Capture the cell that displays the provided text and extract its [x, y] central coordinate. 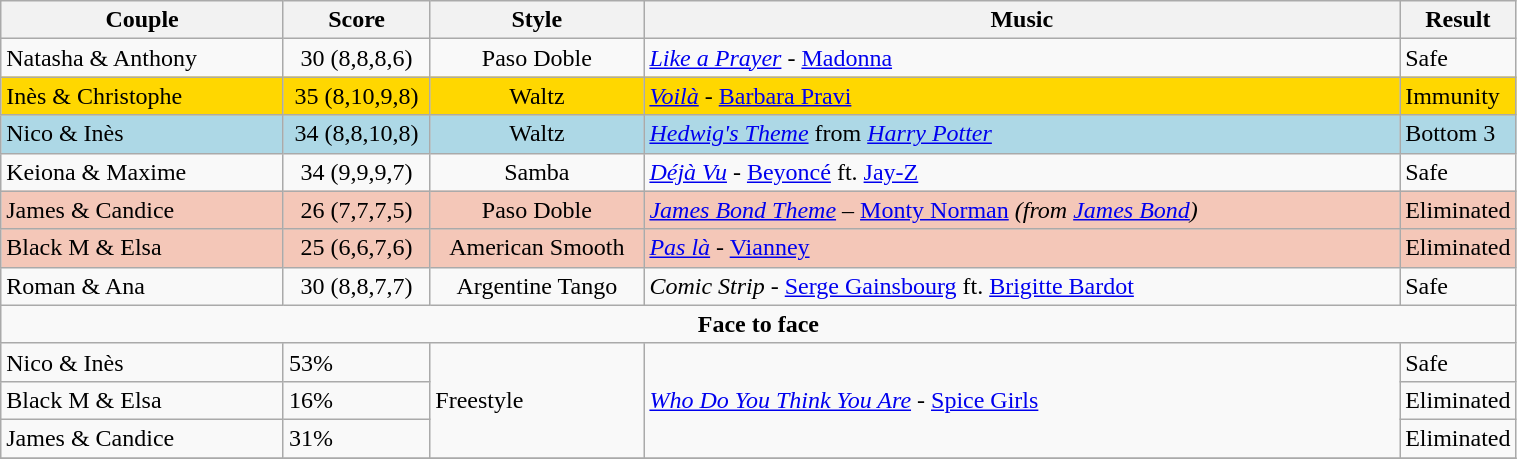
25 (6,6,7,6) [356, 248]
34 (8,8,10,8) [356, 134]
30 (8,8,8,6) [356, 58]
Freestyle [537, 400]
Music [1022, 20]
Bottom 3 [1458, 134]
Face to face [758, 324]
Style [537, 20]
34 (9,9,9,7) [356, 172]
53% [356, 362]
Immunity [1458, 96]
American Smooth [537, 248]
31% [356, 438]
Like a Prayer - Madonna [1022, 58]
16% [356, 400]
Voilà - Barbara Pravi [1022, 96]
Comic Strip - Serge Gainsbourg ft. Brigitte Bardot [1022, 286]
Inès & Christophe [142, 96]
35 (8,10,9,8) [356, 96]
James Bond Theme – Monty Norman (from James Bond) [1022, 210]
Hedwig's Theme from Harry Potter [1022, 134]
Score [356, 20]
Pas là - Vianney [1022, 248]
Samba [537, 172]
Result [1458, 20]
Keiona & Maxime [142, 172]
Couple [142, 20]
Who Do You Think You Are - Spice Girls [1022, 400]
26 (7,7,7,5) [356, 210]
Natasha & Anthony [142, 58]
Argentine Tango [537, 286]
Roman & Ana [142, 286]
30 (8,8,7,7) [356, 286]
Déjà Vu - Beyoncé ft. Jay-Z [1022, 172]
